Find where the given text appears and provide that cell's center as [x, y] coordinate. 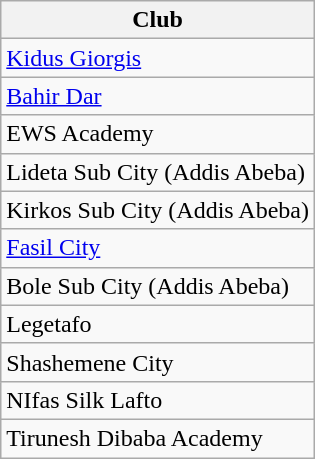
Fasil City [158, 248]
Tirunesh Dibaba Academy [158, 438]
Lideta Sub City (Addis Abeba) [158, 172]
EWS Academy [158, 134]
Bahir Dar [158, 96]
NIfas Silk Lafto [158, 400]
Shashemene City [158, 362]
Legetafo [158, 324]
Kidus Giorgis [158, 58]
Bole Sub City (Addis Abeba) [158, 286]
Club [158, 20]
Kirkos Sub City (Addis Abeba) [158, 210]
